Provide the [X, Y] coordinate of the cell's center where the given text is located.  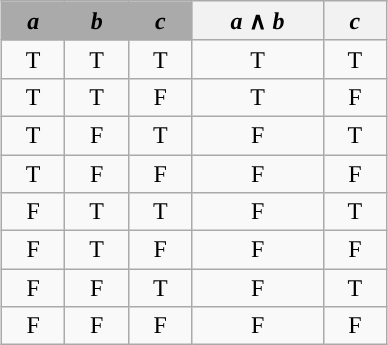
b [97, 21]
a [33, 21]
a ∧ b [258, 21]
